For the text-containing cell, return its midpoint in (x, y) coordinate format. 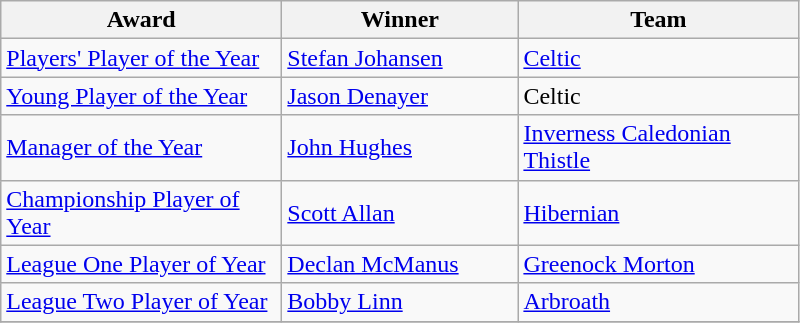
Inverness Caledonian Thistle (658, 148)
John Hughes (400, 148)
League Two Player of Year (142, 302)
Players' Player of the Year (142, 58)
Arbroath (658, 302)
Greenock Morton (658, 264)
Manager of the Year (142, 148)
Declan McManus (400, 264)
Bobby Linn (400, 302)
Award (142, 20)
Scott Allan (400, 212)
Winner (400, 20)
Young Player of the Year (142, 96)
Stefan Johansen (400, 58)
League One Player of Year (142, 264)
Championship Player of Year (142, 212)
Jason Denayer (400, 96)
Hibernian (658, 212)
Team (658, 20)
